Locate the cell with the specified text and output its [X, Y] center coordinate. 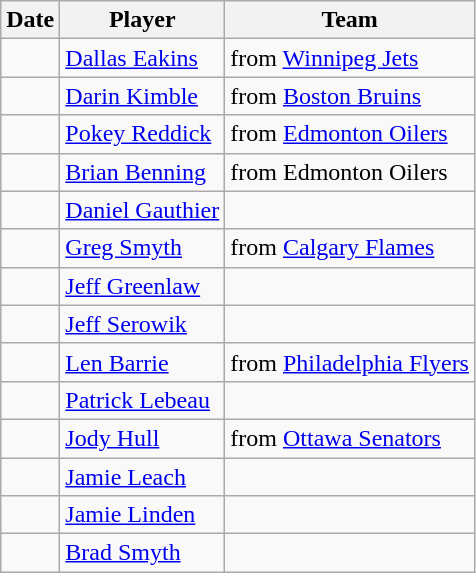
from Calgary Flames [350, 248]
Jeff Greenlaw [142, 286]
Jamie Leach [142, 477]
Jody Hull [142, 438]
Darin Kimble [142, 96]
from Boston Bruins [350, 96]
from Philadelphia Flyers [350, 362]
Len Barrie [142, 362]
Brad Smyth [142, 553]
Date [30, 20]
Brian Benning [142, 172]
from Winnipeg Jets [350, 58]
from Ottawa Senators [350, 438]
Dallas Eakins [142, 58]
Player [142, 20]
Patrick Lebeau [142, 400]
Greg Smyth [142, 248]
Jamie Linden [142, 515]
Jeff Serowik [142, 324]
Team [350, 20]
Daniel Gauthier [142, 210]
Pokey Reddick [142, 134]
